Identify which cell holds the provided text, then report its [X, Y] central coordinate. 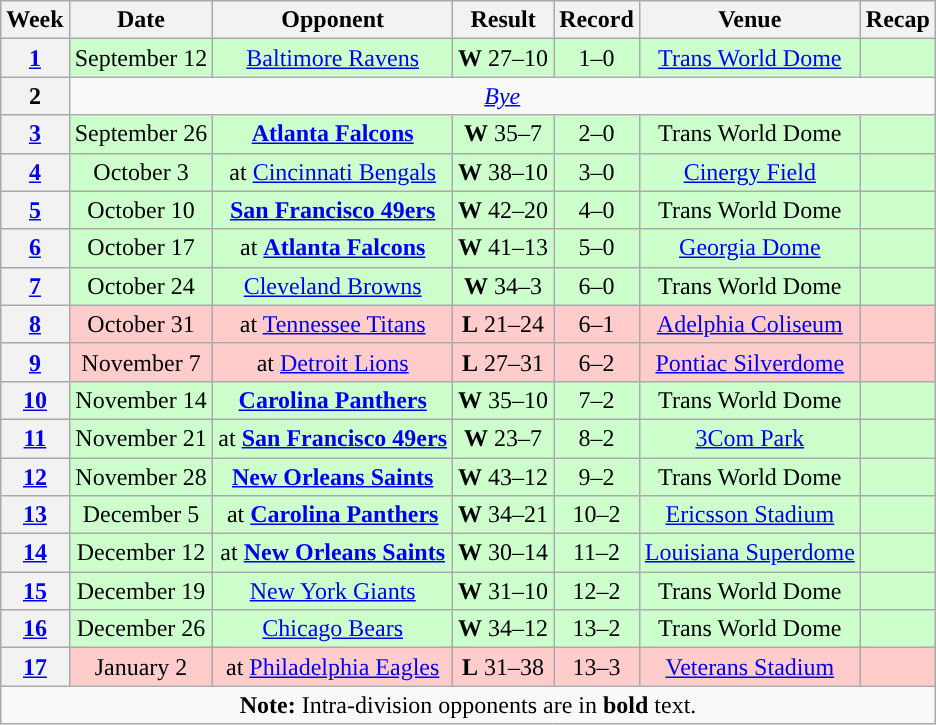
Result [504, 20]
November 28 [141, 477]
W 23–7 [504, 438]
12 [35, 477]
Veterans Stadium [750, 667]
January 2 [141, 667]
New Orleans Saints [333, 477]
November 21 [141, 438]
10 [35, 400]
6–2 [597, 362]
San Francisco 49ers [333, 210]
8–2 [597, 438]
1 [35, 58]
W 30–14 [504, 553]
4–0 [597, 210]
13–3 [597, 667]
9 [35, 362]
Cinergy Field [750, 172]
Carolina Panthers [333, 400]
Baltimore Ravens [333, 58]
9–2 [597, 477]
September 26 [141, 134]
W 35–7 [504, 134]
15 [35, 591]
New York Giants [333, 591]
October 10 [141, 210]
3 [35, 134]
L 21–24 [504, 324]
Adelphia Coliseum [750, 324]
7 [35, 286]
at Philadelphia Eagles [333, 667]
6 [35, 248]
October 24 [141, 286]
at Carolina Panthers [333, 515]
13–2 [597, 629]
13 [35, 515]
at Detroit Lions [333, 362]
December 19 [141, 591]
2–0 [597, 134]
December 12 [141, 553]
14 [35, 553]
Pontiac Silverdome [750, 362]
Ericsson Stadium [750, 515]
10–2 [597, 515]
W 43–12 [504, 477]
W 41–13 [504, 248]
W 38–10 [504, 172]
3Com Park [750, 438]
12–2 [597, 591]
2 [35, 96]
Note: Intra-division opponents are in bold text. [468, 705]
11–2 [597, 553]
at San Francisco 49ers [333, 438]
Recap [898, 20]
5 [35, 210]
1–0 [597, 58]
Chicago Bears [333, 629]
Record [597, 20]
September 12 [141, 58]
Opponent [333, 20]
17 [35, 667]
at Atlanta Falcons [333, 248]
October 17 [141, 248]
Cleveland Browns [333, 286]
at Cincinnati Bengals [333, 172]
8 [35, 324]
W 27–10 [504, 58]
December 26 [141, 629]
6–1 [597, 324]
5–0 [597, 248]
W 34–12 [504, 629]
W 35–10 [504, 400]
W 34–3 [504, 286]
at Tennessee Titans [333, 324]
11 [35, 438]
Venue [750, 20]
November 7 [141, 362]
November 14 [141, 400]
7–2 [597, 400]
6–0 [597, 286]
Date [141, 20]
Georgia Dome [750, 248]
L 27–31 [504, 362]
Louisiana Superdome [750, 553]
Atlanta Falcons [333, 134]
W 42–20 [504, 210]
16 [35, 629]
Week [35, 20]
3–0 [597, 172]
December 5 [141, 515]
October 3 [141, 172]
L 31–38 [504, 667]
at New Orleans Saints [333, 553]
W 34–21 [504, 515]
Bye [502, 96]
October 31 [141, 324]
4 [35, 172]
W 31–10 [504, 591]
